Provide the [X, Y] coordinate of the cell's center where the given text is located.  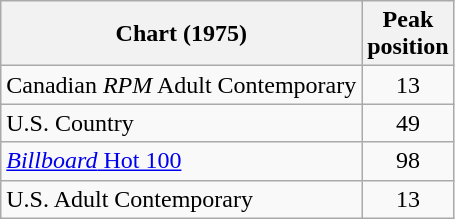
Chart (1975) [182, 34]
Billboard Hot 100 [182, 161]
98 [408, 161]
Peakposition [408, 34]
Canadian RPM Adult Contemporary [182, 85]
U.S. Country [182, 123]
U.S. Adult Contemporary [182, 199]
49 [408, 123]
